Find where the given text appears and provide that cell's center as [x, y] coordinate. 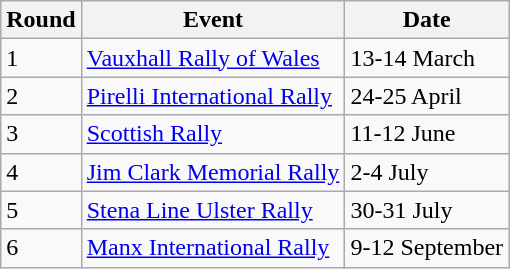
Event [213, 20]
2 [41, 96]
Date [427, 20]
24-25 April [427, 96]
11-12 June [427, 134]
9-12 September [427, 248]
3 [41, 134]
Round [41, 20]
1 [41, 58]
30-31 July [427, 210]
Scottish Rally [213, 134]
4 [41, 172]
Stena Line Ulster Rally [213, 210]
Vauxhall Rally of Wales [213, 58]
5 [41, 210]
6 [41, 248]
Manx International Rally [213, 248]
2-4 July [427, 172]
13-14 March [427, 58]
Pirelli International Rally [213, 96]
Jim Clark Memorial Rally [213, 172]
